Identify which cell holds the provided text, then report its [x, y] central coordinate. 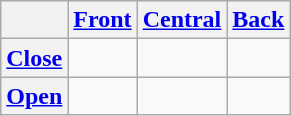
Central [182, 20]
Close [34, 58]
Open [34, 96]
Back [258, 20]
Front [102, 20]
